Detect which cell encompasses the target text, then output its [X, Y] center coordinate. 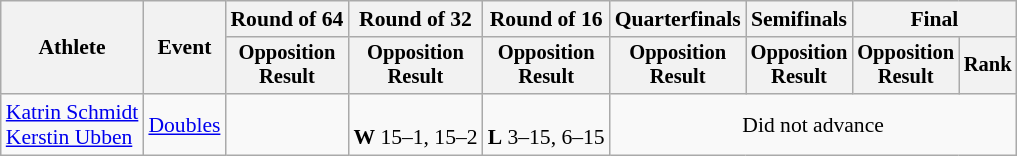
L 3–15, 6–15 [546, 124]
Katrin SchmidtKerstin Ubben [72, 124]
Final [934, 19]
Semifinals [800, 19]
W 15–1, 15–2 [415, 124]
Event [184, 48]
Rank [988, 66]
Round of 32 [415, 19]
Did not advance [814, 124]
Doubles [184, 124]
Round of 16 [546, 19]
Quarterfinals [678, 19]
Round of 64 [286, 19]
Athlete [72, 48]
